Return [X, Y] of the center of cell containing provided text 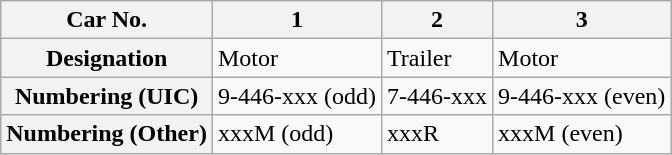
9-446-xxx (even) [582, 96]
9-446-xxx (odd) [296, 96]
1 [296, 20]
3 [582, 20]
xxxM (odd) [296, 134]
Numbering (Other) [107, 134]
7-446-xxx [436, 96]
Designation [107, 58]
Trailer [436, 58]
Numbering (UIC) [107, 96]
xxxR [436, 134]
Car No. [107, 20]
xxxM (even) [582, 134]
2 [436, 20]
